Capture the cell that displays the provided text and extract its (x, y) central coordinate. 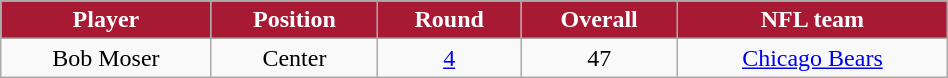
NFL team (813, 20)
Round (450, 20)
Chicago Bears (813, 58)
47 (600, 58)
Position (294, 20)
Overall (600, 20)
Player (106, 20)
Bob Moser (106, 58)
4 (450, 58)
Center (294, 58)
